Search for the cell housing the specified text and yield its [X, Y] center coordinate. 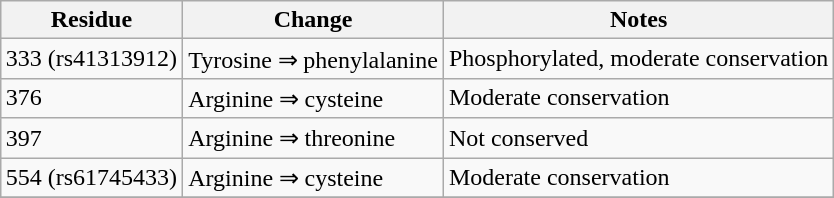
Change [314, 20]
376 [91, 98]
Notes [638, 20]
554 (rs61745433) [91, 178]
Tyrosine ⇒ phenylalanine [314, 59]
397 [91, 138]
Arginine ⇒ threonine [314, 138]
Residue [91, 20]
Phosphorylated, moderate conservation [638, 59]
Not conserved [638, 138]
333 (rs41313912) [91, 59]
